Locate the cell with the specified text and output its (X, Y) center coordinate. 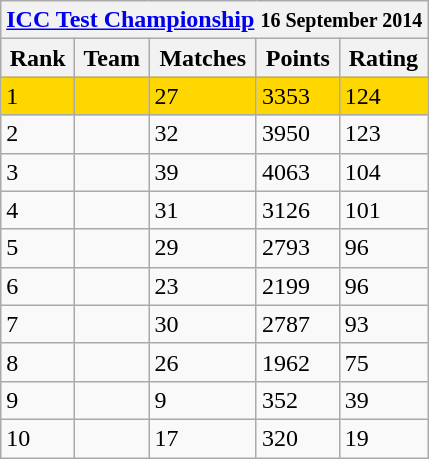
104 (384, 172)
1 (38, 96)
Matches (203, 58)
101 (384, 210)
Points (298, 58)
3950 (298, 134)
124 (384, 96)
27 (203, 96)
19 (384, 438)
30 (203, 324)
4063 (298, 172)
32 (203, 134)
4 (38, 210)
1962 (298, 362)
Rating (384, 58)
123 (384, 134)
Rank (38, 58)
75 (384, 362)
17 (203, 438)
23 (203, 286)
3353 (298, 96)
3 (38, 172)
2787 (298, 324)
2199 (298, 286)
2 (38, 134)
ICC Test Championship 16 September 2014 (214, 20)
29 (203, 248)
5 (38, 248)
31 (203, 210)
93 (384, 324)
Team (112, 58)
6 (38, 286)
26 (203, 362)
10 (38, 438)
320 (298, 438)
352 (298, 400)
2793 (298, 248)
3126 (298, 210)
8 (38, 362)
7 (38, 324)
